From the cell containing the given text, extract its center point as [X, Y] coordinate. 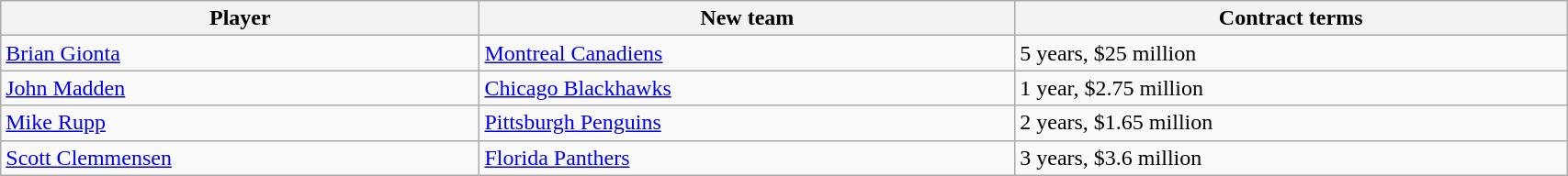
1 year, $2.75 million [1292, 88]
Mike Rupp [241, 123]
Scott Clemmensen [241, 158]
Chicago Blackhawks [748, 88]
Player [241, 18]
Contract terms [1292, 18]
Montreal Canadiens [748, 53]
John Madden [241, 88]
Brian Gionta [241, 53]
New team [748, 18]
2 years, $1.65 million [1292, 123]
Florida Panthers [748, 158]
Pittsburgh Penguins [748, 123]
5 years, $25 million [1292, 53]
3 years, $3.6 million [1292, 158]
